Identify which cell holds the provided text, then report its [x, y] central coordinate. 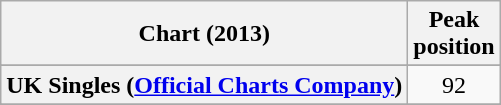
92 [454, 85]
UK Singles (Official Charts Company) [204, 85]
Chart (2013) [204, 34]
Peakposition [454, 34]
